For the text-containing cell, return its midpoint in (X, Y) coordinate format. 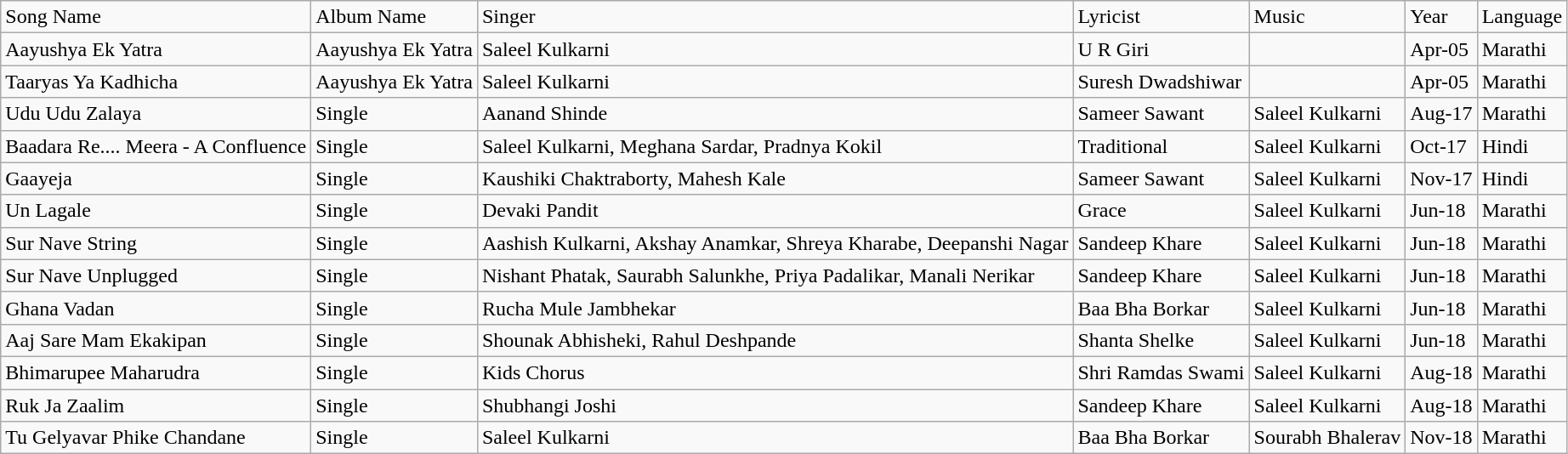
Singer (775, 17)
Aug-17 (1441, 114)
Gaayeja (156, 179)
Oct-17 (1441, 146)
Bhimarupee Maharudra (156, 372)
Tu Gelyavar Phike Chandane (156, 438)
Nishant Phatak, Saurabh Salunkhe, Priya Padalikar, Manali Nerikar (775, 275)
U R Giri (1162, 49)
Song Name (156, 17)
Lyricist (1162, 17)
Nov-17 (1441, 179)
Saleel Kulkarni, Meghana Sardar, Pradnya Kokil (775, 146)
Kids Chorus (775, 372)
Suresh Dwadshiwar (1162, 82)
Udu Udu Zalaya (156, 114)
Ruk Ja Zaalim (156, 406)
Sourabh Bhalerav (1327, 438)
Ghana Vadan (156, 308)
Language (1522, 17)
Sur Nave String (156, 243)
Shanta Shelke (1162, 340)
Aanand Shinde (775, 114)
Sur Nave Unplugged (156, 275)
Devaki Pandit (775, 211)
Nov-18 (1441, 438)
Taaryas Ya Kadhicha (156, 82)
Shounak Abhisheki, Rahul Deshpande (775, 340)
Aashish Kulkarni, Akshay Anamkar, Shreya Kharabe, Deepanshi Nagar (775, 243)
Baadara Re.... Meera - A Confluence (156, 146)
Aaj Sare Mam Ekakipan (156, 340)
Un Lagale (156, 211)
Shubhangi Joshi (775, 406)
Traditional (1162, 146)
Music (1327, 17)
Rucha Mule Jambhekar (775, 308)
Grace (1162, 211)
Shri Ramdas Swami (1162, 372)
Album Name (395, 17)
Year (1441, 17)
Kaushiki Chaktraborty, Mahesh Kale (775, 179)
